Provide the (X, Y) coordinate of the cell's center where the given text is located.  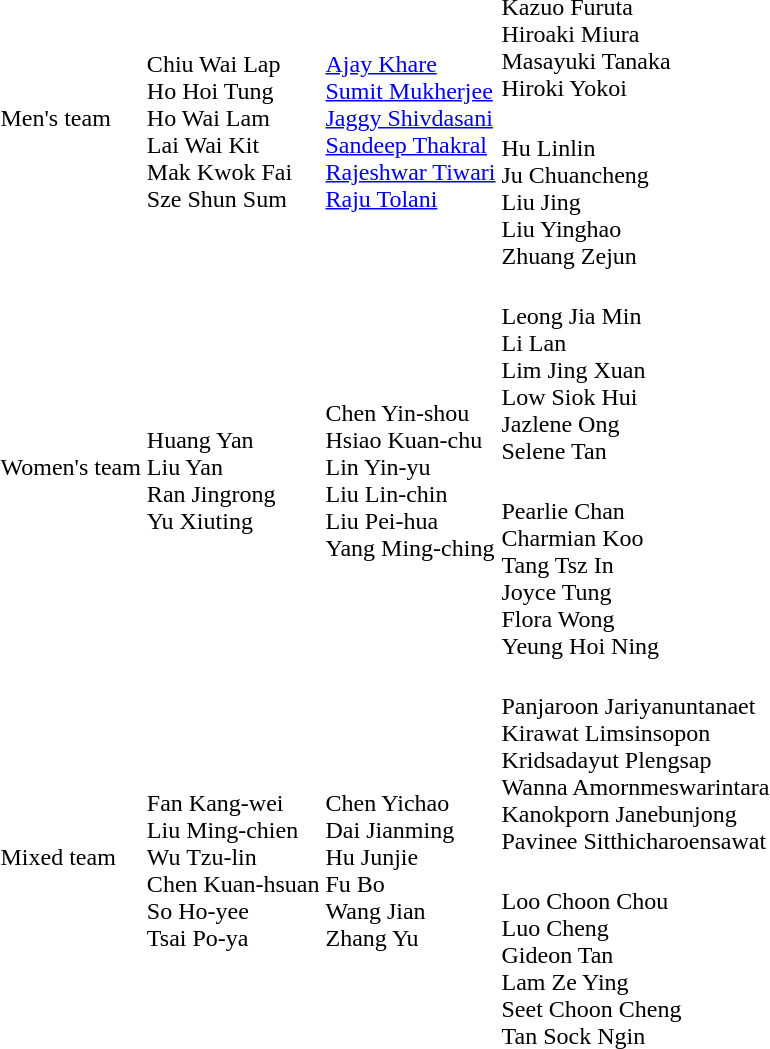
Chen Yin-shouHsiao Kuan-chuLin Yin-yuLiu Lin-chinLiu Pei-huaYang Ming-ching (410, 468)
Huang YanLiu YanRan JingrongYu Xiuting (233, 468)
